Capture the cell that displays the provided text and extract its (X, Y) central coordinate. 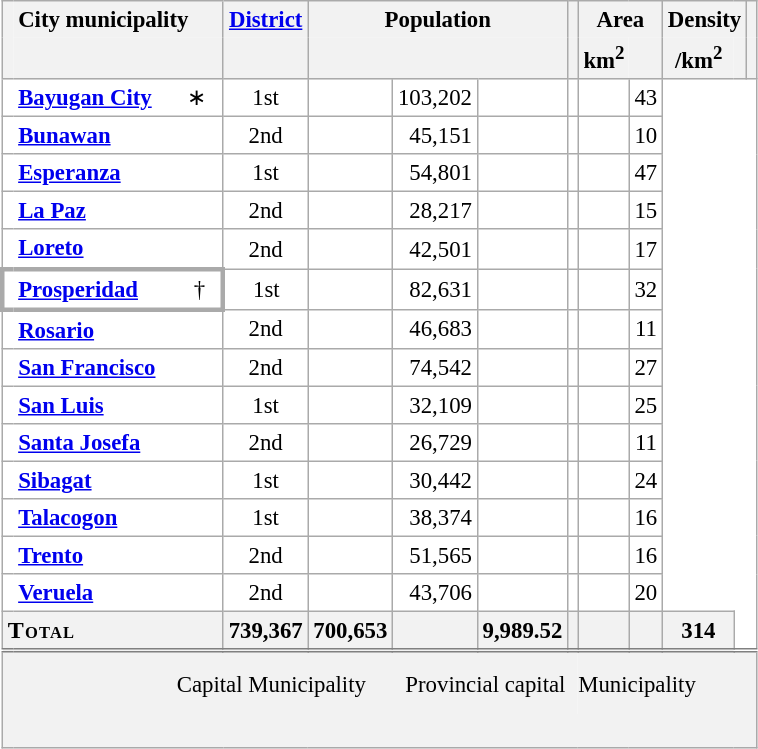
Density (705, 20)
Bayugan City (96, 98)
Capital Municipality (285, 683)
Total (112, 632)
Population (438, 20)
San Luis (119, 405)
38,374 (436, 518)
∗ (200, 98)
Esperanza (119, 173)
km2 (604, 58)
30,442 (436, 480)
314 (699, 632)
San Francisco (119, 367)
20 (646, 593)
26,729 (436, 443)
Talacogon (119, 518)
700,653 (350, 632)
45,151 (436, 136)
47 (646, 173)
17 (646, 250)
82,631 (436, 290)
10 (646, 136)
Sibagat (119, 480)
28,217 (436, 211)
Veruela (119, 593)
15 (646, 211)
27 (646, 367)
42,501 (436, 250)
Trento (119, 555)
Bunawan (119, 136)
Santa Josefa (119, 443)
32,109 (436, 405)
City municipality (119, 20)
Rosario (119, 328)
46,683 (436, 328)
District (266, 20)
Area (620, 20)
74,542 (436, 367)
54,801 (436, 173)
739,367 (266, 632)
La Paz (119, 211)
/km2 (699, 58)
24 (646, 480)
Loreto (119, 250)
43,706 (436, 593)
Municipality (668, 683)
Provincial capital (486, 683)
† (200, 290)
9,989.52 (522, 632)
51,565 (436, 555)
103,202 (436, 98)
Prosperidad (96, 290)
32 (646, 290)
43 (646, 98)
25 (646, 405)
